From the cell containing the given text, extract its center point as [x, y] coordinate. 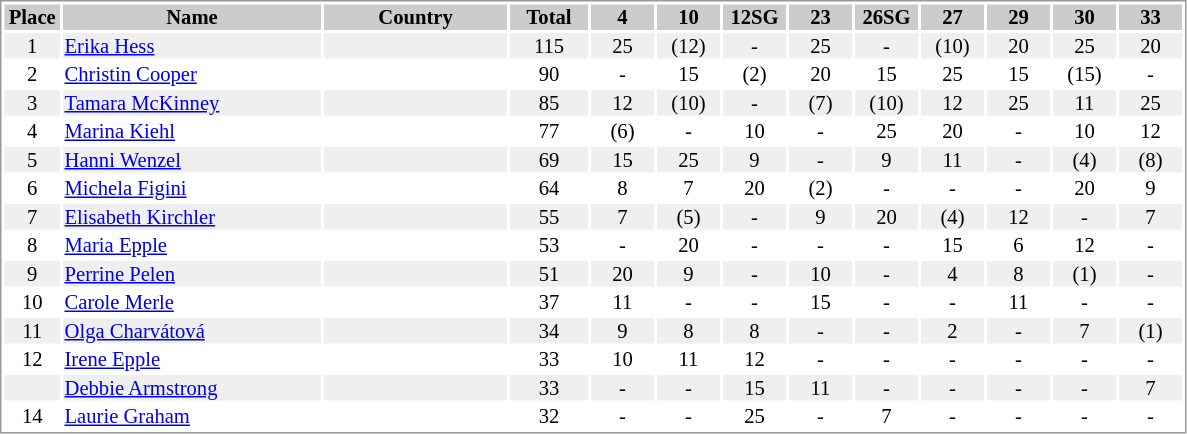
12SG [754, 17]
Christin Cooper [192, 75]
77 [549, 131]
55 [549, 217]
Olga Charvátová [192, 331]
64 [549, 189]
(12) [688, 46]
(15) [1084, 75]
29 [1018, 17]
32 [549, 417]
Place [32, 17]
Elisabeth Kirchler [192, 217]
Michela Figini [192, 189]
90 [549, 75]
14 [32, 417]
(5) [688, 217]
Debbie Armstrong [192, 388]
69 [549, 160]
26SG [886, 17]
Hanni Wenzel [192, 160]
51 [549, 274]
Laurie Graham [192, 417]
Erika Hess [192, 46]
85 [549, 103]
27 [952, 17]
(7) [820, 103]
(8) [1150, 160]
5 [32, 160]
Country [416, 17]
Carole Merle [192, 303]
Perrine Pelen [192, 274]
Tamara McKinney [192, 103]
53 [549, 245]
Name [192, 17]
23 [820, 17]
Maria Epple [192, 245]
Total [549, 17]
37 [549, 303]
(6) [622, 131]
3 [32, 103]
Marina Kiehl [192, 131]
115 [549, 46]
Irene Epple [192, 359]
34 [549, 331]
30 [1084, 17]
1 [32, 46]
